Extract the (X, Y) coordinate from the center of the cell holding the provided text.  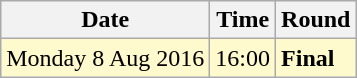
Time (243, 20)
16:00 (243, 58)
Round (316, 20)
Date (106, 20)
Monday 8 Aug 2016 (106, 58)
Final (316, 58)
